Detect which cell encompasses the target text, then output its [X, Y] center coordinate. 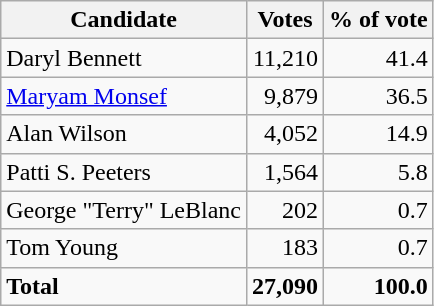
4,052 [286, 134]
George "Terry" LeBlanc [124, 210]
36.5 [379, 96]
27,090 [286, 286]
Tom Young [124, 248]
Maryam Monsef [124, 96]
11,210 [286, 58]
Total [124, 286]
14.9 [379, 134]
Votes [286, 20]
5.8 [379, 172]
202 [286, 210]
Alan Wilson [124, 134]
41.4 [379, 58]
9,879 [286, 96]
1,564 [286, 172]
Candidate [124, 20]
Patti S. Peeters [124, 172]
100.0 [379, 286]
183 [286, 248]
% of vote [379, 20]
Daryl Bennett [124, 58]
